Locate the cell with the specified text and output its (x, y) center coordinate. 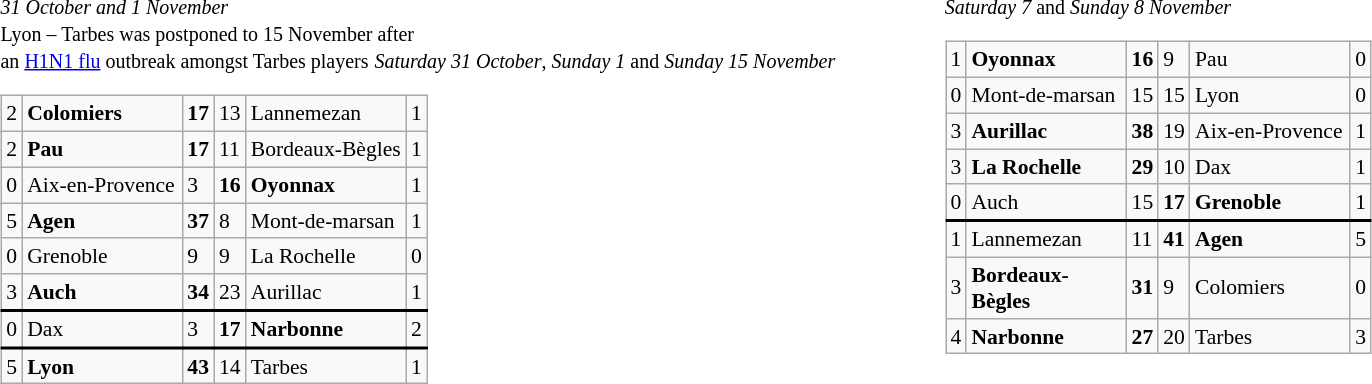
14 (230, 365)
10 (1174, 167)
8 (230, 221)
19 (1174, 131)
4 (956, 336)
34 (198, 292)
29 (1143, 167)
41 (1174, 239)
38 (1143, 131)
27 (1143, 336)
23 (230, 292)
20 (1174, 336)
43 (198, 365)
31 (1143, 288)
37 (198, 221)
13 (230, 114)
